Return the [X, Y] coordinate for the center point of the cell that contains the specified text.  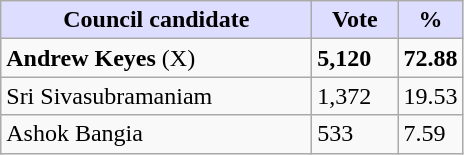
1,372 [355, 96]
7.59 [430, 134]
72.88 [430, 58]
Council candidate [156, 20]
Andrew Keyes (X) [156, 58]
19.53 [430, 96]
533 [355, 134]
Ashok Bangia [156, 134]
Vote [355, 20]
5,120 [355, 58]
% [430, 20]
Sri Sivasubramaniam [156, 96]
